Identify which cell holds the provided text, then report its [X, Y] central coordinate. 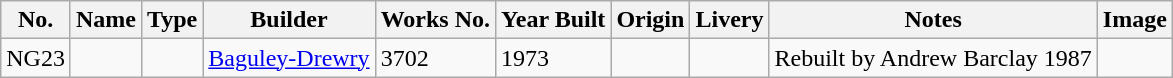
Image [1134, 20]
1973 [554, 58]
Type [172, 20]
Livery [730, 20]
Notes [933, 20]
3702 [435, 58]
Builder [289, 20]
Year Built [554, 20]
Rebuilt by Andrew Barclay 1987 [933, 58]
No. [36, 20]
NG23 [36, 58]
Origin [650, 20]
Name [106, 20]
Works No. [435, 20]
Baguley-Drewry [289, 58]
